Determine the (x, y) coordinate at the center of the cell enclosing the given text.  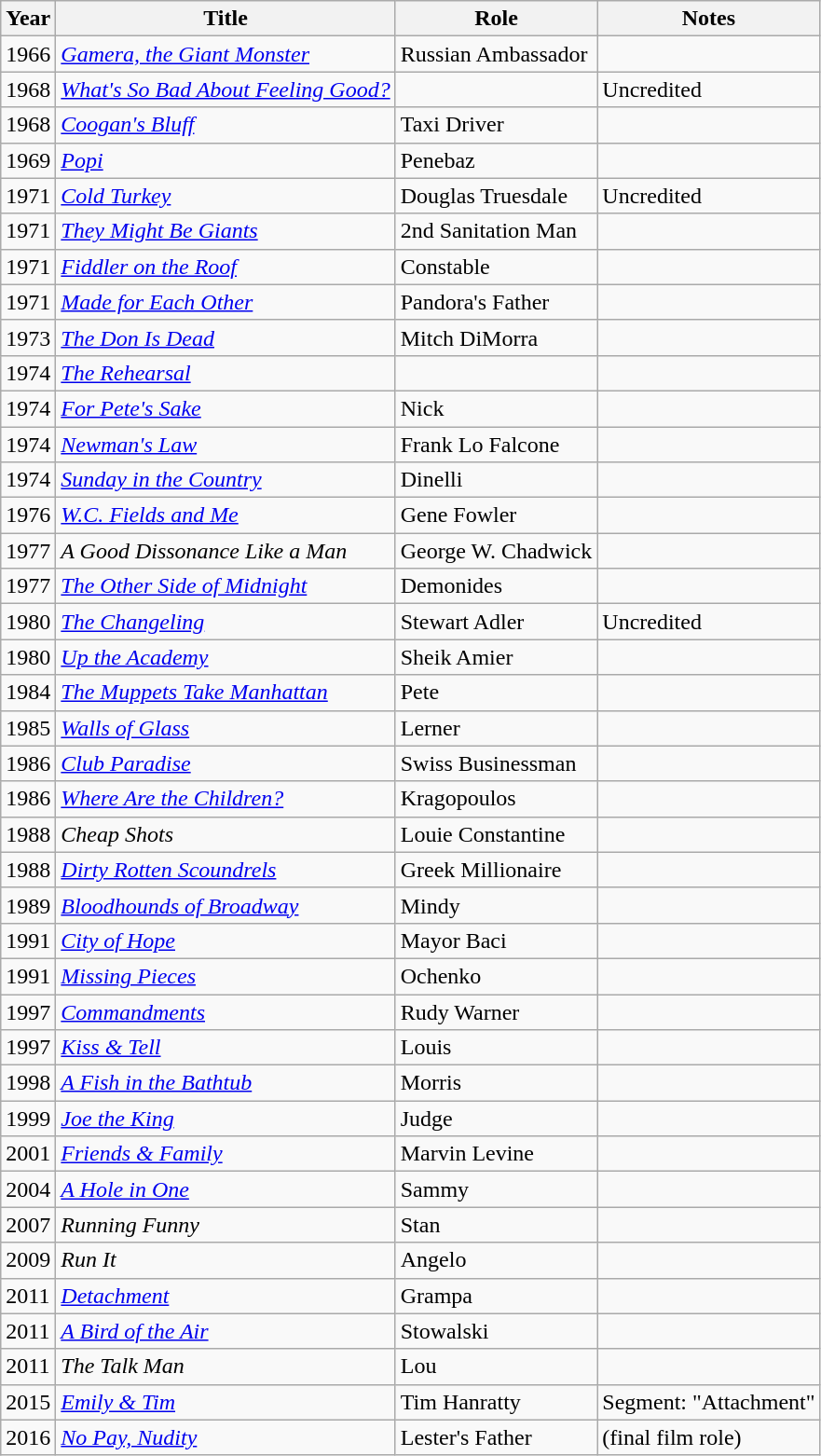
Pete (496, 693)
The Changeling (226, 622)
For Pete's Sake (226, 408)
Grampa (496, 1296)
Title (226, 19)
(final film role) (708, 1437)
Popi (226, 160)
Angelo (496, 1260)
Missing Pieces (226, 976)
Pandora's Father (496, 302)
1976 (28, 515)
Dirty Rotten Scoundrels (226, 870)
Marvin Levine (496, 1154)
Stan (496, 1225)
2015 (28, 1402)
Swiss Businessman (496, 763)
Gamera, the Giant Monster (226, 54)
A Hole in One (226, 1189)
What's So Bad About Feeling Good? (226, 89)
Stewart Adler (496, 622)
Friends & Family (226, 1154)
Where Are the Children? (226, 799)
They Might Be Giants (226, 231)
1999 (28, 1119)
Segment: "Attachment" (708, 1402)
The Other Side of Midnight (226, 586)
1966 (28, 54)
Morris (496, 1083)
Rudy Warner (496, 1011)
1989 (28, 905)
1969 (28, 160)
Bloodhounds of Broadway (226, 905)
Coogan's Bluff (226, 125)
2007 (28, 1225)
Commandments (226, 1011)
Constable (496, 267)
Taxi Driver (496, 125)
Tim Hanratty (496, 1402)
A Fish in the Bathtub (226, 1083)
Fiddler on the Roof (226, 267)
George W. Chadwick (496, 551)
Up the Academy (226, 657)
Emily & Tim (226, 1402)
Judge (496, 1119)
2016 (28, 1437)
Russian Ambassador (496, 54)
The Muppets Take Manhattan (226, 693)
Newman's Law (226, 445)
Cold Turkey (226, 196)
Cheap Shots (226, 834)
Made for Each Other (226, 302)
Mitch DiMorra (496, 337)
Sammy (496, 1189)
Demonides (496, 586)
Stowalski (496, 1331)
Sheik Amier (496, 657)
1984 (28, 693)
A Good Dissonance Like a Man (226, 551)
Role (496, 19)
Lester's Father (496, 1437)
Joe the King (226, 1119)
Mindy (496, 905)
Lou (496, 1367)
Walls of Glass (226, 728)
Run It (226, 1260)
Lerner (496, 728)
Ochenko (496, 976)
Sunday in the Country (226, 480)
Running Funny (226, 1225)
Notes (708, 19)
The Don Is Dead (226, 337)
The Talk Man (226, 1367)
No Pay, Nudity (226, 1437)
Kiss & Tell (226, 1048)
2nd Sanitation Man (496, 231)
Greek Millionaire (496, 870)
1998 (28, 1083)
Penebaz (496, 160)
2009 (28, 1260)
1985 (28, 728)
Detachment (226, 1296)
City of Hope (226, 941)
Mayor Baci (496, 941)
Club Paradise (226, 763)
Kragopoulos (496, 799)
Louie Constantine (496, 834)
Year (28, 19)
Douglas Truesdale (496, 196)
Nick (496, 408)
The Rehearsal (226, 373)
2001 (28, 1154)
Dinelli (496, 480)
A Bird of the Air (226, 1331)
Frank Lo Falcone (496, 445)
1973 (28, 337)
2004 (28, 1189)
W.C. Fields and Me (226, 515)
Gene Fowler (496, 515)
Louis (496, 1048)
